Provide the [X, Y] coordinate of the cell's center where the given text is located.  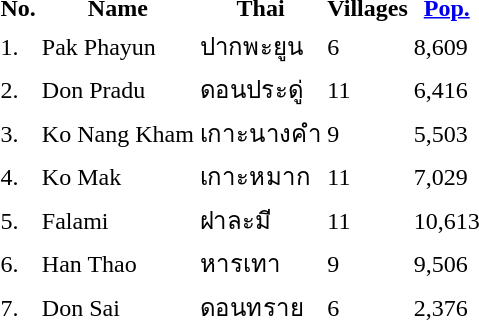
เกาะหมาก [260, 176]
ฝาละมี [260, 220]
6 [368, 46]
ดอนประดู่ [260, 90]
Pak Phayun [118, 46]
Ko Nang Kham [118, 133]
ปากพะยูน [260, 46]
เกาะนางคำ [260, 133]
Ko Mak [118, 176]
Don Pradu [118, 90]
Falami [118, 220]
หารเทา [260, 264]
Han Thao [118, 264]
